Pinpoint the cell where the given text exists, returning its (X, Y) midpoint coordinate. 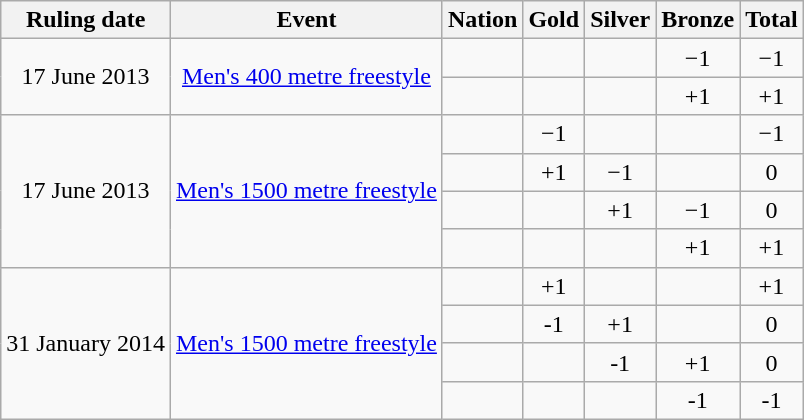
Gold (554, 20)
Ruling date (86, 20)
Men's 400 metre freestyle (306, 77)
Event (306, 20)
Total (772, 20)
Bronze (698, 20)
Silver (620, 20)
31 January 2014 (86, 343)
Nation (482, 20)
